Search for the cell housing the specified text and yield its (X, Y) center coordinate. 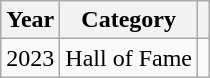
Year (30, 20)
Category (129, 20)
Hall of Fame (129, 58)
2023 (30, 58)
